From the cell containing the given text, extract its center point as (x, y) coordinate. 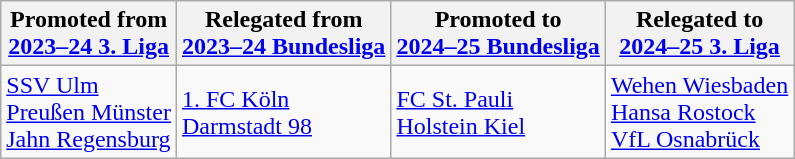
FC St. PauliHolstein Kiel (498, 112)
Promoted to2024–25 Bundesliga (498, 34)
Relegated to2024–25 3. Liga (699, 34)
Promoted from2023–24 3. Liga (89, 34)
1. FC KölnDarmstadt 98 (283, 112)
SSV UlmPreußen MünsterJahn Regensburg (89, 112)
Wehen WiesbadenHansa RostockVfL Osnabrück (699, 112)
Relegated from2023–24 Bundesliga (283, 34)
